Identify which cell holds the provided text, then report its (X, Y) central coordinate. 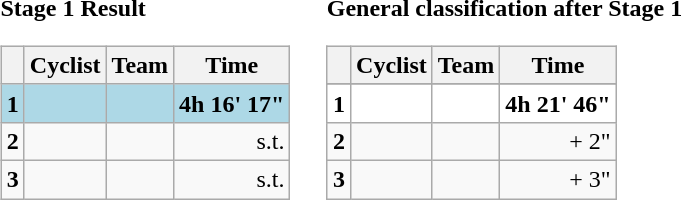
+ 2" (558, 141)
4h 16' 17" (232, 103)
+ 3" (558, 179)
4h 21' 46" (558, 103)
